Identify which cell holds the provided text, then report its (X, Y) central coordinate. 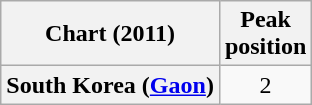
2 (265, 85)
South Korea (Gaon) (110, 85)
Peakposition (265, 34)
Chart (2011) (110, 34)
